Search for the cell housing the specified text and yield its (X, Y) center coordinate. 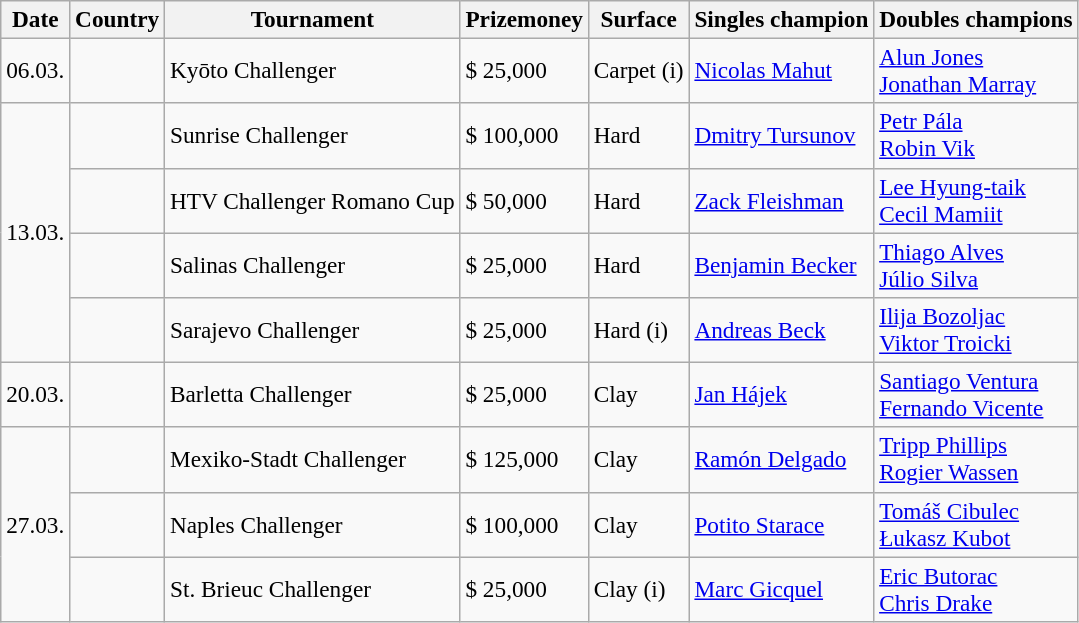
Tournament (312, 19)
$ 50,000 (524, 200)
HTV Challenger Romano Cup (312, 200)
Tripp Phillips Rogier Wassen (976, 460)
Lee Hyung-taik Cecil Mamiit (976, 200)
Andreas Beck (782, 330)
Naples Challenger (312, 524)
Dmitry Tursunov (782, 136)
Clay (i) (638, 588)
Prizemoney (524, 19)
Marc Gicquel (782, 588)
Thiago Alves Júlio Silva (976, 264)
Salinas Challenger (312, 264)
Country (118, 19)
Doubles champions (976, 19)
27.03. (36, 524)
Surface (638, 19)
06.03. (36, 70)
Eric Butorac Chris Drake (976, 588)
Nicolas Mahut (782, 70)
Carpet (i) (638, 70)
13.03. (36, 232)
Potito Starace (782, 524)
Benjamin Becker (782, 264)
Date (36, 19)
20.03. (36, 394)
Ramón Delgado (782, 460)
St. Brieuc Challenger (312, 588)
$ 125,000 (524, 460)
Tomáš Cibulec Łukasz Kubot (976, 524)
Kyōto Challenger (312, 70)
Singles champion (782, 19)
Mexiko-Stadt Challenger (312, 460)
Zack Fleishman (782, 200)
Ilija Bozoljac Viktor Troicki (976, 330)
Sunrise Challenger (312, 136)
Barletta Challenger (312, 394)
Petr Pála Robin Vik (976, 136)
Alun Jones Jonathan Marray (976, 70)
Hard (i) (638, 330)
Santiago Ventura Fernando Vicente (976, 394)
Sarajevo Challenger (312, 330)
Jan Hájek (782, 394)
